Capture the cell that displays the provided text and extract its [x, y] central coordinate. 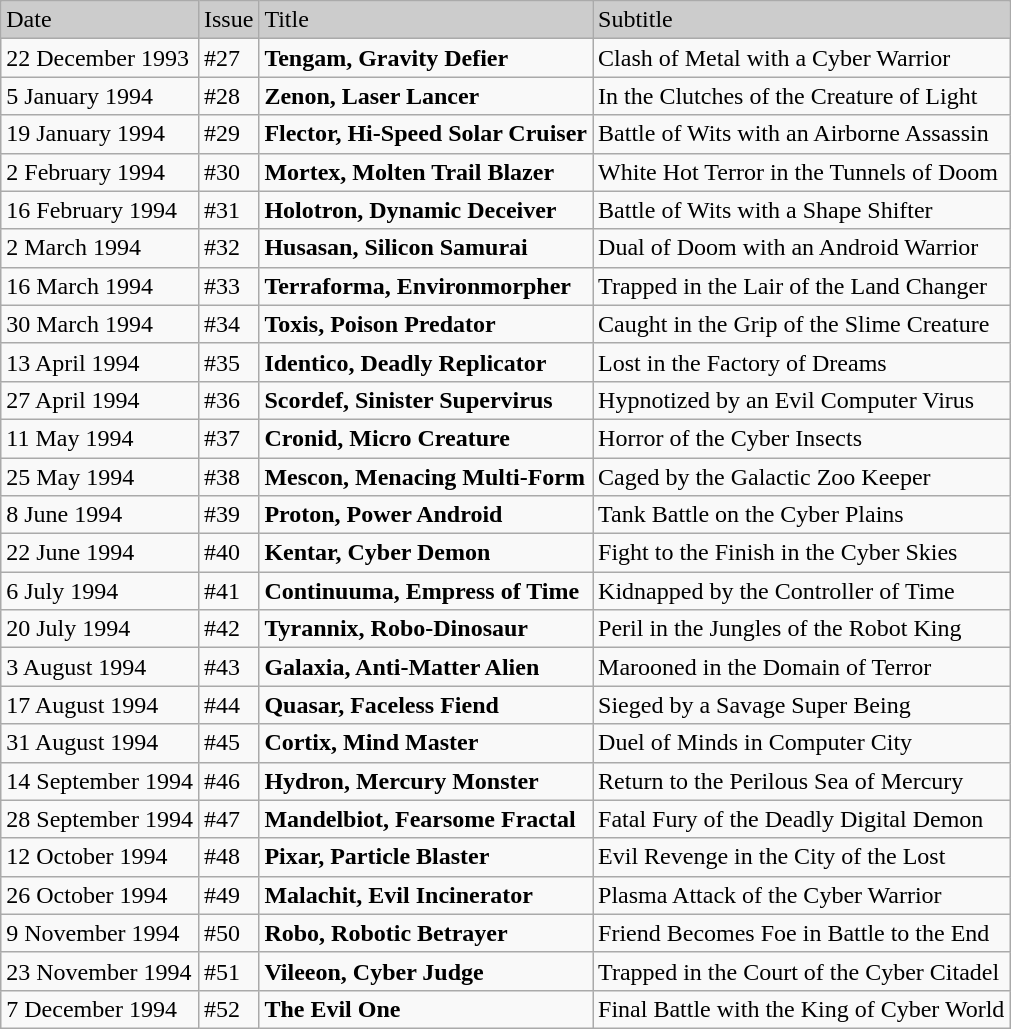
Cronid, Micro Creature [426, 438]
#33 [228, 286]
#27 [228, 58]
#39 [228, 515]
#31 [228, 210]
Dual of Doom with an Android Warrior [802, 248]
#40 [228, 553]
31 August 1994 [100, 743]
Flector, Hi-Speed Solar Cruiser [426, 134]
Hypnotized by an Evil Computer Virus [802, 400]
7 December 1994 [100, 1009]
Robo, Robotic Betrayer [426, 933]
#44 [228, 705]
Battle of Wits with an Airborne Assassin [802, 134]
Evil Revenge in the City of the Lost [802, 857]
Identico, Deadly Replicator [426, 362]
Caught in the Grip of the Slime Creature [802, 324]
#35 [228, 362]
3 August 1994 [100, 667]
Sieged by a Savage Super Being [802, 705]
Fight to the Finish in the Cyber Skies [802, 553]
16 March 1994 [100, 286]
#45 [228, 743]
Mortex, Molten Trail Blazer [426, 172]
#34 [228, 324]
Tengam, Gravity Defier [426, 58]
Return to the Perilous Sea of Mercury [802, 781]
Battle of Wits with a Shape Shifter [802, 210]
#43 [228, 667]
22 June 1994 [100, 553]
Caged by the Galactic Zoo Keeper [802, 477]
Malachit, Evil Incinerator [426, 895]
Zenon, Laser Lancer [426, 96]
27 April 1994 [100, 400]
26 October 1994 [100, 895]
#36 [228, 400]
#52 [228, 1009]
#49 [228, 895]
#47 [228, 819]
Marooned in the Domain of Terror [802, 667]
14 September 1994 [100, 781]
Kidnapped by the Controller of Time [802, 591]
Proton, Power Android [426, 515]
Vileeon, Cyber Judge [426, 971]
#29 [228, 134]
30 March 1994 [100, 324]
#50 [228, 933]
Mescon, Menacing Multi-Form [426, 477]
Tyrannix, Robo-Dinosaur [426, 629]
Friend Becomes Foe in Battle to the End [802, 933]
Peril in the Jungles of the Robot King [802, 629]
2 February 1994 [100, 172]
Holotron, Dynamic Deceiver [426, 210]
11 May 1994 [100, 438]
Mandelbiot, Fearsome Fractal [426, 819]
13 April 1994 [100, 362]
23 November 1994 [100, 971]
Subtitle [802, 20]
Trapped in the Lair of the Land Changer [802, 286]
Cortix, Mind Master [426, 743]
Plasma Attack of the Cyber Warrior [802, 895]
Date [100, 20]
#28 [228, 96]
Horror of the Cyber Insects [802, 438]
Continuuma, Empress of Time [426, 591]
The Evil One [426, 1009]
#30 [228, 172]
#32 [228, 248]
Lost in the Factory of Dreams [802, 362]
5 January 1994 [100, 96]
17 August 1994 [100, 705]
Terraforma, Environmorpher [426, 286]
#42 [228, 629]
Final Battle with the King of Cyber World [802, 1009]
25 May 1994 [100, 477]
22 December 1993 [100, 58]
Kentar, Cyber Demon [426, 553]
20 July 1994 [100, 629]
8 June 1994 [100, 515]
6 July 1994 [100, 591]
#38 [228, 477]
Tank Battle on the Cyber Plains [802, 515]
Clash of Metal with a Cyber Warrior [802, 58]
16 February 1994 [100, 210]
Hydron, Mercury Monster [426, 781]
#48 [228, 857]
#51 [228, 971]
Fatal Fury of the Deadly Digital Demon [802, 819]
#41 [228, 591]
#46 [228, 781]
Husasan, Silicon Samurai [426, 248]
9 November 1994 [100, 933]
Pixar, Particle Blaster [426, 857]
Duel of Minds in Computer City [802, 743]
Title [426, 20]
Trapped in the Court of the Cyber Citadel [802, 971]
12 October 1994 [100, 857]
Toxis, Poison Predator [426, 324]
Quasar, Faceless Fiend [426, 705]
19 January 1994 [100, 134]
Galaxia, Anti-Matter Alien [426, 667]
Issue [228, 20]
In the Clutches of the Creature of Light [802, 96]
28 September 1994 [100, 819]
Scordef, Sinister Supervirus [426, 400]
White Hot Terror in the Tunnels of Doom [802, 172]
#37 [228, 438]
2 March 1994 [100, 248]
